Extract the [X, Y] coordinate from the center of the cell holding the provided text.  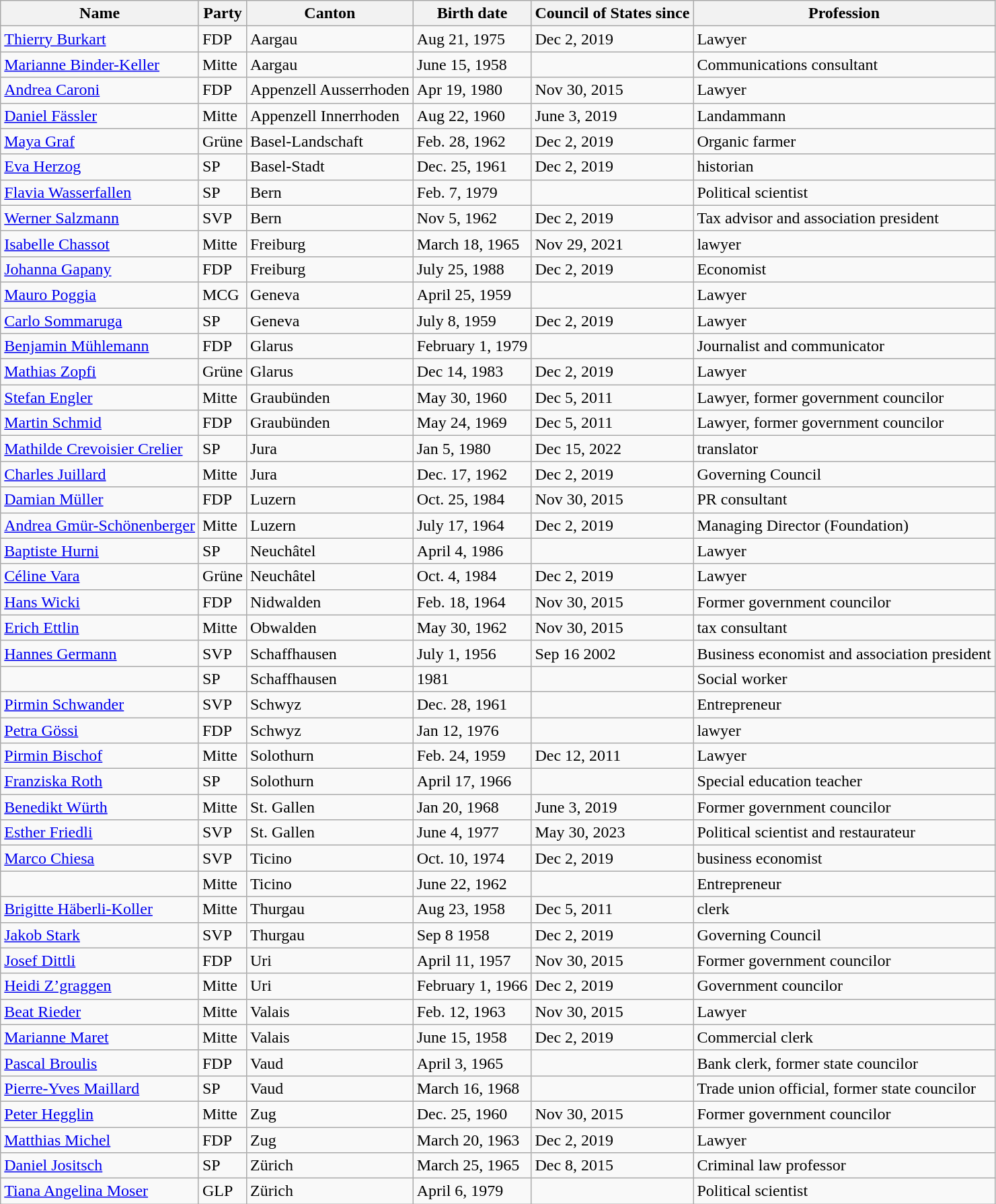
Dec 8, 2015 [612, 1166]
Marianne Maret [100, 1037]
Mauro Poggia [100, 295]
Aug 23, 1958 [472, 909]
Pirmin Bischof [100, 756]
Basel-Landschaft [330, 141]
Criminal law professor [844, 1166]
Johanna Gapany [100, 269]
Managing Director (Foundation) [844, 525]
Franziska Roth [100, 782]
Pirmin Schwander [100, 704]
Feb. 7, 1979 [472, 192]
Baptiste Hurni [100, 551]
Special education teacher [844, 782]
Flavia Wasserfallen [100, 192]
March 16, 1968 [472, 1088]
Isabelle Chassot [100, 243]
Government councilor [844, 986]
Dec. 28, 1961 [472, 704]
Party [222, 13]
May 30, 1962 [472, 628]
Sep 8 1958 [472, 935]
Sep 16 2002 [612, 653]
Nidwalden [330, 602]
Jakob Stark [100, 935]
April 25, 1959 [472, 295]
Communications consultant [844, 65]
April 3, 1965 [472, 1063]
Organic farmer [844, 141]
Appenzell Innerrhoden [330, 116]
Stefan Engler [100, 398]
Commercial clerk [844, 1037]
Jan 20, 1968 [472, 807]
Dec. 25, 1961 [472, 167]
Hannes Germann [100, 653]
Dec. 17, 1962 [472, 474]
March 25, 1965 [472, 1166]
Eva Herzog [100, 167]
Basel-Stadt [330, 167]
April 17, 1966 [472, 782]
Benedikt Würth [100, 807]
Name [100, 13]
Daniel Fässler [100, 116]
GLP [222, 1191]
April 6, 1979 [472, 1191]
Pierre-Yves Maillard [100, 1088]
Peter Hegglin [100, 1114]
Heidi Z’graggen [100, 986]
Jan 12, 1976 [472, 730]
April 11, 1957 [472, 961]
business economist [844, 858]
Appenzell Ausserrhoden [330, 90]
Andrea Caroni [100, 90]
Hans Wicki [100, 602]
Social worker [844, 679]
Landammann [844, 116]
July 1, 1956 [472, 653]
translator [844, 449]
Obwalden [330, 628]
Thierry Burkart [100, 39]
clerk [844, 909]
Feb. 28, 1962 [472, 141]
June 4, 1977 [472, 833]
Feb. 18, 1964 [472, 602]
1981 [472, 679]
Charles Juillard [100, 474]
April 4, 1986 [472, 551]
Erich Ettlin [100, 628]
Economist [844, 269]
Damian Müller [100, 500]
Beat Rieder [100, 1012]
March 18, 1965 [472, 243]
Benjamin Mühlemann [100, 346]
July 25, 1988 [472, 269]
Nov 29, 2021 [612, 243]
Apr 19, 1980 [472, 90]
Journalist and communicator [844, 346]
historian [844, 167]
Dec 15, 2022 [612, 449]
tax consultant [844, 628]
PR consultant [844, 500]
July 17, 1964 [472, 525]
Esther Friedli [100, 833]
Petra Gössi [100, 730]
Dec 14, 1983 [472, 372]
Céline Vara [100, 576]
Birth date [472, 13]
Mathias Zopfi [100, 372]
Martin Schmid [100, 423]
Marianne Binder-Keller [100, 65]
Nov 5, 1962 [472, 218]
Dec. 25, 1960 [472, 1114]
February 1, 1979 [472, 346]
Feb. 12, 1963 [472, 1012]
May 24, 1969 [472, 423]
Aug 21, 1975 [472, 39]
Council of States since [612, 13]
Oct. 25, 1984 [472, 500]
Oct. 4, 1984 [472, 576]
Matthias Michel [100, 1140]
Josef Dittli [100, 961]
Political scientist and restaurateur [844, 833]
Business economist and association president [844, 653]
Brigitte Häberli-Koller [100, 909]
Tax advisor and association president [844, 218]
Trade union official, former state councilor [844, 1088]
Bank clerk, former state councilor [844, 1063]
May 30, 1960 [472, 398]
Andrea Gmür-Schönenberger [100, 525]
Mathilde Crevoisier Crelier [100, 449]
Werner Salzmann [100, 218]
June 22, 1962 [472, 884]
Oct. 10, 1974 [472, 858]
Dec 12, 2011 [612, 756]
Tiana Angelina Moser [100, 1191]
MCG [222, 295]
Pascal Broulis [100, 1063]
Feb. 24, 1959 [472, 756]
Profession [844, 13]
February 1, 1966 [472, 986]
July 8, 1959 [472, 321]
Maya Graf [100, 141]
Canton [330, 13]
Daniel Jositsch [100, 1166]
Carlo Sommaruga [100, 321]
Aug 22, 1960 [472, 116]
Marco Chiesa [100, 858]
May 30, 2023 [612, 833]
Jan 5, 1980 [472, 449]
March 20, 1963 [472, 1140]
